From the cell containing the given text, extract its center point as [X, Y] coordinate. 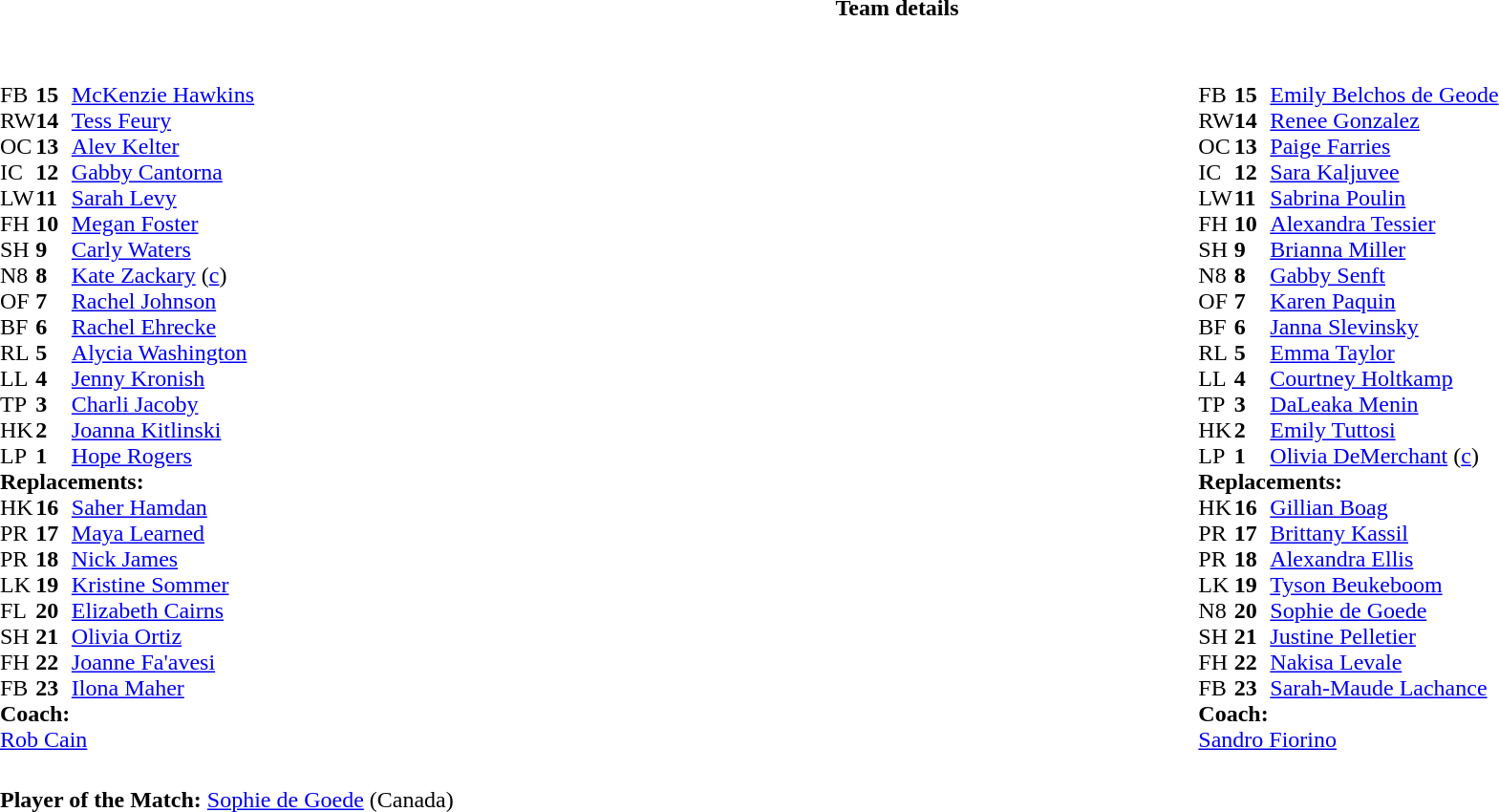
Brianna Miller [1383, 250]
Sabrina Poulin [1383, 199]
Olivia DeMerchant (c) [1383, 457]
Joanne Fa'avesi [162, 663]
Alycia Washington [162, 353]
Gillian Boag [1383, 508]
Courtney Holtkamp [1383, 378]
Megan Foster [162, 224]
Tyson Beukeboom [1383, 585]
Sarah Levy [162, 199]
Rob Cain [127, 739]
Sara Kaljuvee [1383, 172]
Justine Pelletier [1383, 636]
Olivia Ortiz [162, 636]
Jenny Kronish [162, 378]
Nick James [162, 560]
Brittany Kassil [1383, 533]
Rachel Ehrecke [162, 327]
Elizabeth Cairns [162, 611]
Gabby Cantorna [162, 172]
Renee Gonzalez [1383, 120]
Janna Slevinsky [1383, 327]
Tess Feury [162, 120]
Alexandra Tessier [1383, 224]
Hope Rogers [162, 457]
FL [17, 611]
Alev Kelter [162, 147]
Charli Jacoby [162, 405]
Saher Hamdan [162, 508]
Ilona Maher [162, 688]
DaLeaka Menin [1383, 405]
McKenzie Hawkins [162, 96]
Sarah-Maude Lachance [1383, 688]
Gabby Senft [1383, 275]
Joanna Kitlinski [162, 430]
Rachel Johnson [162, 302]
Sandro Fiorino [1348, 739]
Carly Waters [162, 250]
Emily Belchos de Geode [1383, 96]
Emma Taylor [1383, 353]
Kate Zackary (c) [162, 275]
Maya Learned [162, 533]
Kristine Sommer [162, 585]
Nakisa Levale [1383, 663]
Karen Paquin [1383, 302]
Paige Farries [1383, 147]
Emily Tuttosi [1383, 430]
Alexandra Ellis [1383, 560]
Sophie de Goede [1383, 611]
